Locate the cell with the specified text and output its [x, y] center coordinate. 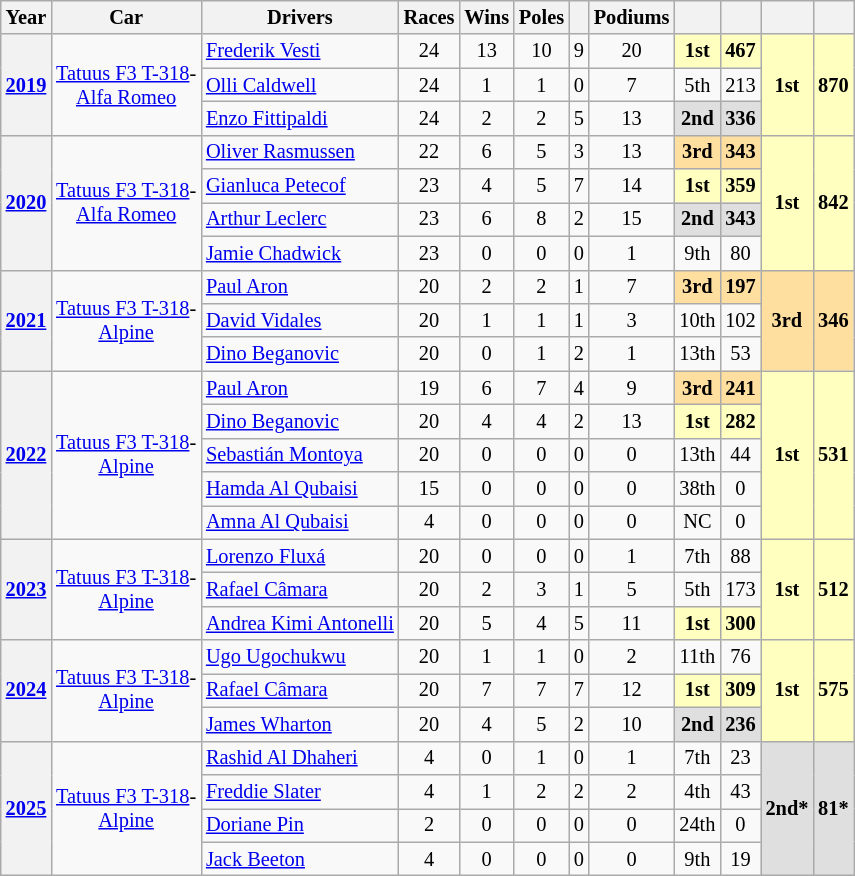
38th [697, 489]
512 [833, 590]
336 [740, 118]
2019 [26, 84]
Gianluca Petecof [300, 186]
2nd* [788, 808]
870 [833, 84]
44 [740, 455]
2024 [26, 690]
Oliver Rasmussen [300, 152]
467 [740, 51]
236 [740, 724]
43 [740, 791]
12 [632, 690]
88 [740, 556]
282 [740, 421]
2021 [26, 320]
300 [740, 623]
Amna Al Qubaisi [300, 522]
531 [833, 455]
10th [697, 320]
2020 [26, 202]
Races [430, 17]
2022 [26, 455]
Wins [486, 17]
2023 [26, 590]
359 [740, 186]
NC [697, 522]
24th [697, 825]
309 [740, 690]
76 [740, 657]
14 [632, 186]
Arthur Leclerc [300, 219]
80 [740, 253]
213 [740, 85]
Jamie Chadwick [300, 253]
575 [833, 690]
Doriane Pin [300, 825]
Year [26, 17]
Jack Beeton [300, 859]
Andrea Kimi Antonelli [300, 623]
11 [632, 623]
Podiums [632, 17]
David Vidales [300, 320]
Frederik Vesti [300, 51]
Poles [542, 17]
Lorenzo Fluxá [300, 556]
8 [542, 219]
Drivers [300, 17]
Olli Caldwell [300, 85]
Ugo Ugochukwu [300, 657]
Sebastián Montoya [300, 455]
346 [833, 320]
241 [740, 388]
2025 [26, 808]
4th [697, 791]
842 [833, 202]
11th [697, 657]
James Wharton [300, 724]
102 [740, 320]
Enzo Fittipaldi [300, 118]
81* [833, 808]
Car [126, 17]
Hamda Al Qubaisi [300, 489]
Freddie Slater [300, 791]
173 [740, 589]
197 [740, 287]
22 [430, 152]
Rashid Al Dhaheri [300, 758]
53 [740, 354]
